Pinpoint the cell where the given text exists, returning its [x, y] midpoint coordinate. 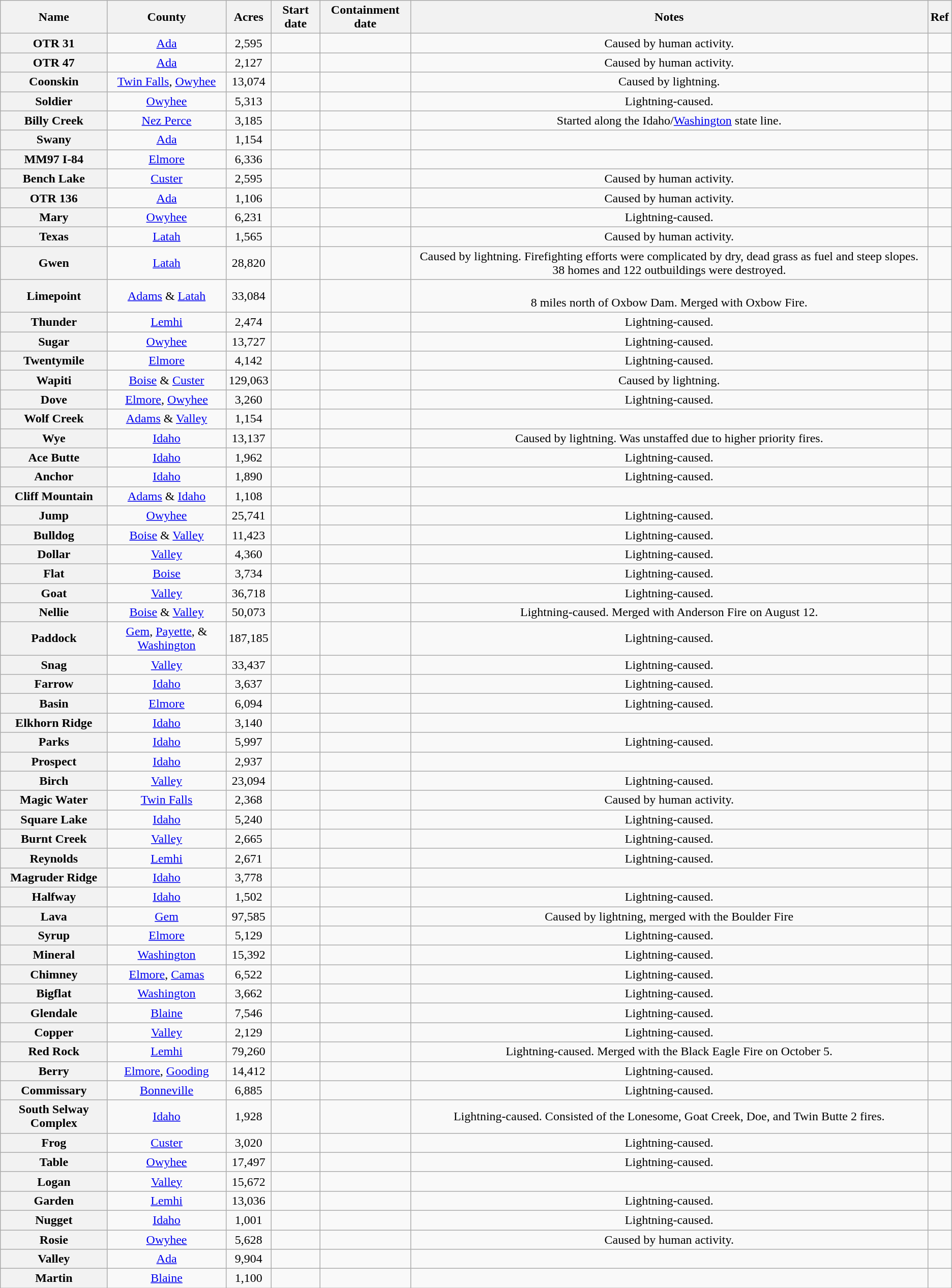
6,094 [248, 703]
Coonskin [54, 82]
Reynolds [54, 858]
Berry [54, 1071]
3,140 [248, 723]
15,392 [248, 955]
Twin Falls, Owyhee [167, 82]
Gem [167, 916]
3,020 [248, 1143]
1,106 [248, 198]
Elmore, Owyhee [167, 400]
Frog [54, 1143]
1,100 [248, 1278]
Goat [54, 593]
OTR 47 [54, 63]
Adams & Idaho [167, 496]
Gem, Payette, & Washington [167, 638]
Wye [54, 438]
Halfway [54, 897]
Mary [54, 217]
Lava [54, 916]
Table [54, 1162]
28,820 [248, 262]
Glendale [54, 1013]
33,437 [248, 665]
6,522 [248, 974]
Bench Lake [54, 178]
Nugget [54, 1220]
Boise & Custer [167, 380]
Soldier [54, 101]
3,778 [248, 877]
OTR 31 [54, 43]
187,185 [248, 638]
11,423 [248, 535]
14,412 [248, 1071]
6,336 [248, 159]
17,497 [248, 1162]
1,962 [248, 457]
Wapiti [54, 380]
Bonneville [167, 1090]
2,474 [248, 322]
50,073 [248, 612]
4,142 [248, 361]
Birch [54, 781]
13,036 [248, 1201]
Caused by lightning, merged with the Boulder Fire [669, 916]
1,890 [248, 477]
1,928 [248, 1116]
23,094 [248, 781]
33,084 [248, 296]
Dollar [54, 554]
Nez Perce [167, 120]
Texas [54, 236]
Ace Butte [54, 457]
5,997 [248, 742]
Basin [54, 703]
Elmore, Camas [167, 974]
5,129 [248, 936]
1,108 [248, 496]
9,904 [248, 1259]
Magruder Ridge [54, 877]
Limepoint [54, 296]
13,727 [248, 342]
97,585 [248, 916]
Chimney [54, 974]
5,313 [248, 101]
Adams & Valley [167, 419]
4,360 [248, 554]
Farrow [54, 684]
2,937 [248, 761]
Twin Falls [167, 800]
Bulldog [54, 535]
36,718 [248, 593]
Square Lake [54, 819]
Syrup [54, 936]
Name [54, 17]
Elkhorn Ridge [54, 723]
Start date [295, 17]
Containment date [365, 17]
Lightning-caused. Consisted of the Lonesome, Goat Creek, Doe, and Twin Butte 2 fires. [669, 1116]
5,628 [248, 1240]
Burnt Creek [54, 839]
Bigflat [54, 994]
Magic Water [54, 800]
South Selway Complex [54, 1116]
2,368 [248, 800]
Billy Creek [54, 120]
2,671 [248, 858]
Paddock [54, 638]
Sugar [54, 342]
Mineral [54, 955]
13,137 [248, 438]
Commissary [54, 1090]
15,672 [248, 1181]
Caused by lightning. Firefighting efforts were complicated by dry, dead grass as fuel and steep slopes. 38 homes and 122 outbuildings were destroyed. [669, 262]
Rosie [54, 1240]
Prospect [54, 761]
Boise [167, 573]
3,260 [248, 400]
3,734 [248, 573]
Nellie [54, 612]
25,741 [248, 515]
6,885 [248, 1090]
Gwen [54, 262]
Thunder [54, 322]
Acres [248, 17]
2,127 [248, 63]
Parks [54, 742]
Swany [54, 140]
Dove [54, 400]
1,502 [248, 897]
County [167, 17]
1,565 [248, 236]
8 miles north of Oxbow Dam. Merged with Oxbow Fire. [669, 296]
129,063 [248, 380]
Elmore, Gooding [167, 1071]
3,662 [248, 994]
3,185 [248, 120]
Started along the Idaho/Washington state line. [669, 120]
3,637 [248, 684]
Cliff Mountain [54, 496]
Caused by lightning. Was unstaffed due to higher priority fires. [669, 438]
Martin [54, 1278]
Copper [54, 1032]
5,240 [248, 819]
Jump [54, 515]
Anchor [54, 477]
Lightning-caused. Merged with the Black Eagle Fire on October 5. [669, 1052]
2,665 [248, 839]
Ref [940, 17]
79,260 [248, 1052]
Wolf Creek [54, 419]
Notes [669, 17]
Flat [54, 573]
2,129 [248, 1032]
Red Rock [54, 1052]
Garden [54, 1201]
6,231 [248, 217]
13,074 [248, 82]
Adams & Latah [167, 296]
Logan [54, 1181]
MM97 I-84 [54, 159]
1,001 [248, 1220]
7,546 [248, 1013]
Twentymile [54, 361]
Snag [54, 665]
Lightning-caused. Merged with Anderson Fire on August 12. [669, 612]
OTR 136 [54, 198]
